Extract the [x, y] coordinate from the center of the cell holding the provided text.  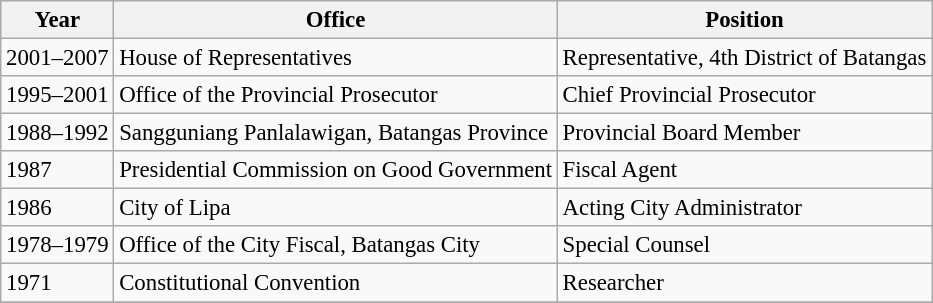
House of Representatives [336, 58]
2001–2007 [58, 58]
Presidential Commission on Good Government [336, 170]
1995–2001 [58, 95]
Sangguniang Panlalawigan, Batangas Province [336, 133]
1988–1992 [58, 133]
Chief Provincial Prosecutor [744, 95]
Office [336, 20]
Position [744, 20]
Year [58, 20]
Acting City Administrator [744, 208]
Constitutional Convention [336, 283]
1971 [58, 283]
City of Lipa [336, 208]
1987 [58, 170]
1986 [58, 208]
Special Counsel [744, 245]
Researcher [744, 283]
Representative, 4th District of Batangas [744, 58]
Office of the Provincial Prosecutor [336, 95]
Fiscal Agent [744, 170]
Office of the City Fiscal, Batangas City [336, 245]
1978–1979 [58, 245]
Provincial Board Member [744, 133]
